Detect which cell encompasses the target text, then output its [X, Y] center coordinate. 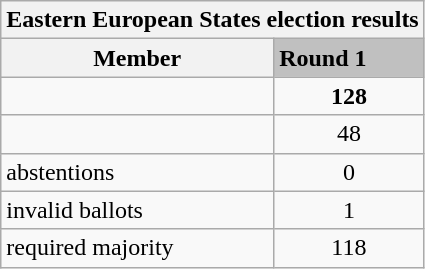
48 [350, 134]
Member [138, 58]
0 [350, 172]
Eastern European States election results [212, 20]
128 [350, 96]
118 [350, 248]
1 [350, 210]
invalid ballots [138, 210]
Round 1 [350, 58]
required majority [138, 248]
abstentions [138, 172]
